Pinpoint the cell where the given text exists, returning its [x, y] midpoint coordinate. 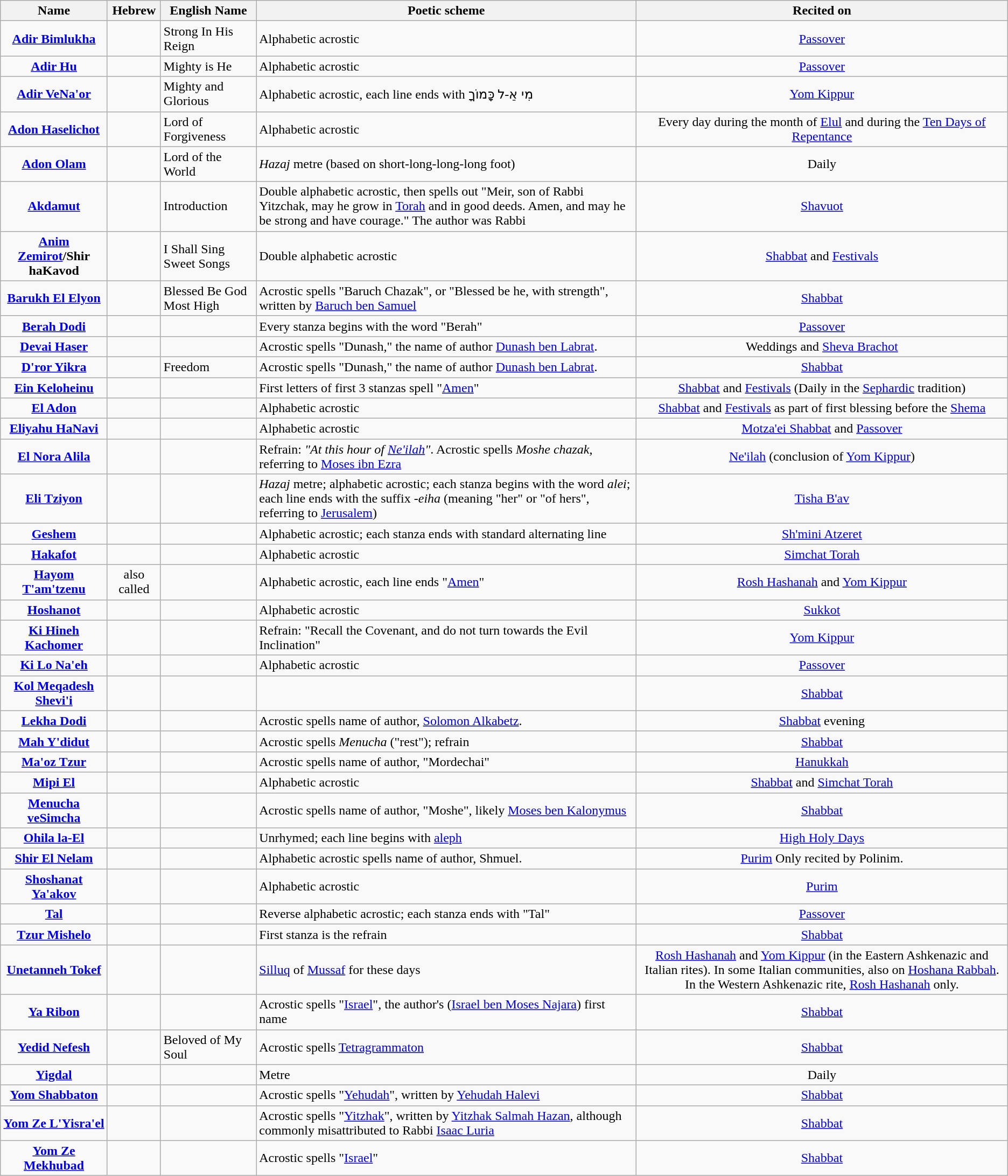
Ne'ilah (conclusion of Yom Kippur) [822, 457]
Recited on [822, 11]
Shabbat and Festivals [822, 256]
Acrostic spells Tetragrammaton [446, 1047]
Shabbat and Simchat Torah [822, 782]
El Adon [54, 408]
Acrostic spells name of author, "Mordechai" [446, 762]
Double alphabetic acrostic [446, 256]
Alphabetic acrostic, each line ends "Amen" [446, 582]
Lord of Forgiveness [208, 129]
Strong In His Reign [208, 39]
Introduction [208, 206]
Ma'oz Tzur [54, 762]
Tzur Mishelo [54, 935]
Yom Shabbaton [54, 1095]
Yom Ze L'Yisra'el [54, 1123]
Hakafot [54, 554]
Adon Haselichot [54, 129]
Yom Ze Mekhubad [54, 1158]
Acrostic spells "Yitzhak", written by Yitzhak Salmah Hazan, although commonly misattributed to Rabbi Isaac Luria [446, 1123]
Shoshanat Ya'akov [54, 887]
Hazaj metre (based on short-long-long-long foot) [446, 164]
Akdamut [54, 206]
Alphabetic acrostic; each stanza ends with standard alternating line [446, 534]
Hanukkah [822, 762]
Anim Zemirot/Shir haKavod [54, 256]
Menucha veSimcha [54, 810]
Eli Tziyon [54, 499]
D'ror Yikra [54, 367]
Acrostic spells "Baruch Chazak", or "Blessed be he, with strength", written by Baruch ben Samuel [446, 298]
Barukh El Elyon [54, 298]
Purim [822, 887]
Ki Lo Na'eh [54, 665]
Yigdal [54, 1075]
Tisha B'av [822, 499]
Mah Y'didut [54, 741]
Unetanneh Tokef [54, 970]
Shabbat and Festivals (Daily in the Sephardic tradition) [822, 387]
Rosh Hashanah and Yom Kippur [822, 582]
Reverse alphabetic acrostic; each stanza ends with "Tal" [446, 914]
High Holy Days [822, 838]
Every day during the month of Elul and during the Ten Days of Repentance [822, 129]
I Shall Sing Sweet Songs [208, 256]
Ki Hineh Kachomer [54, 638]
Hoshanot [54, 610]
Acrostic spells Menucha ("rest"); refrain [446, 741]
Adir VeNa'or [54, 94]
Adon Olam [54, 164]
First letters of first 3 stanzas spell "Amen" [446, 387]
also called [134, 582]
Sukkot [822, 610]
El Nora Alila [54, 457]
Purim Only recited by Polinim. [822, 859]
Alphabetic acrostic, each line ends with מִי אֵ-ל כָּמוֹךָ [446, 94]
Mighty is He [208, 66]
English Name [208, 11]
Name [54, 11]
Geshem [54, 534]
Motza'ei Shabbat and Passover [822, 429]
Shabbat evening [822, 721]
Acrostic spells name of author, "Moshe", likely Moses ben Kalonymus [446, 810]
Ohila la-El [54, 838]
Metre [446, 1075]
Silluq of Mussaf for these days [446, 970]
Hayom T'am'tzenu [54, 582]
Hebrew [134, 11]
Devai Haser [54, 346]
Shavuot [822, 206]
Refrain: "Recall the Covenant, and do not turn towards the Evil Inclination" [446, 638]
Acrostic spells "Israel" [446, 1158]
Acrostic spells name of author, Solomon Alkabetz. [446, 721]
First stanza is the refrain [446, 935]
Refrain: "At this hour of Ne'ilah". Acrostic spells Moshe chazak, referring to Moses ibn Ezra [446, 457]
Shabbat and Festivals as part of first blessing before the Shema [822, 408]
Tal [54, 914]
Sh'mini Atzeret [822, 534]
Berah Dodi [54, 326]
Kol Meqadesh Shevi'i [54, 693]
Blessed Be God Most High [208, 298]
Poetic scheme [446, 11]
Lord of the World [208, 164]
Every stanza begins with the word "Berah" [446, 326]
Unrhymed; each line begins with aleph [446, 838]
Weddings and Sheva Brachot [822, 346]
Eliyahu HaNavi [54, 429]
Simchat Torah [822, 554]
Ein Keloheinu [54, 387]
Freedom [208, 367]
Acrostic spells "Israel", the author's (Israel ben Moses Najara) first name [446, 1012]
Shir El Nelam [54, 859]
Yedid Nefesh [54, 1047]
Mighty and Glorious [208, 94]
Lekha Dodi [54, 721]
Adir Hu [54, 66]
Mipi El [54, 782]
Beloved of My Soul [208, 1047]
Acrostic spells "Yehudah", written by Yehudah Halevi [446, 1095]
Alphabetic acrostic spells name of author, Shmuel. [446, 859]
Ya Ribon [54, 1012]
Adir Bimlukha [54, 39]
